Return the (x, y) coordinate for the center point of the cell that contains the specified text.  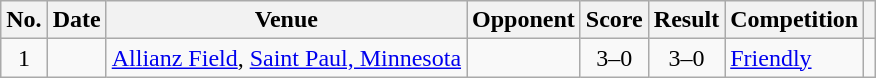
Date (76, 20)
Result (686, 20)
No. (24, 20)
Allianz Field, Saint Paul, Minnesota (286, 58)
Opponent (524, 20)
Score (614, 20)
Venue (286, 20)
1 (24, 58)
Competition (794, 20)
Friendly (794, 58)
